Scan for the cell matching the given text and deliver its [X, Y] coordinate at center. 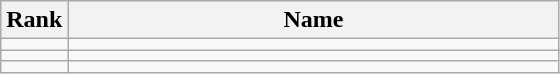
Rank [34, 20]
Name [314, 20]
